Determine the (X, Y) coordinate at the center of the cell enclosing the given text.  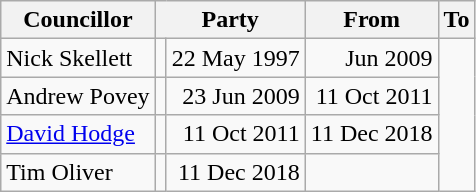
Nick Skellett (78, 58)
Andrew Povey (78, 96)
To (456, 20)
Party (230, 20)
Jun 2009 (372, 58)
23 Jun 2009 (236, 96)
Tim Oliver (78, 172)
22 May 1997 (236, 58)
Councillor (78, 20)
David Hodge (78, 134)
From (372, 20)
